Identify which cell holds the provided text, then report its (x, y) central coordinate. 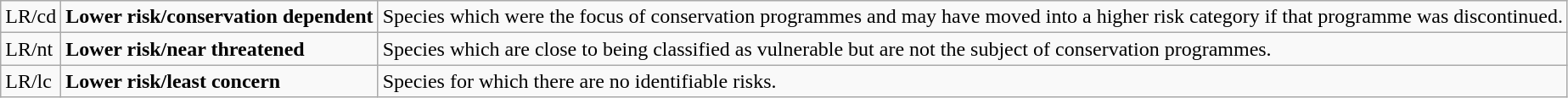
Lower risk/near threatened (219, 49)
Lower risk/least concern (219, 81)
LR/cd (31, 17)
LR/nt (31, 49)
Lower risk/conservation dependent (219, 17)
Species for which there are no identifiable risks. (973, 81)
LR/lc (31, 81)
Species which are close to being classified as vulnerable but are not the subject of conservation programmes. (973, 49)
Species which were the focus of conservation programmes and may have moved into a higher risk category if that programme was discontinued. (973, 17)
